Find where the given text appears and provide that cell's center as [x, y] coordinate. 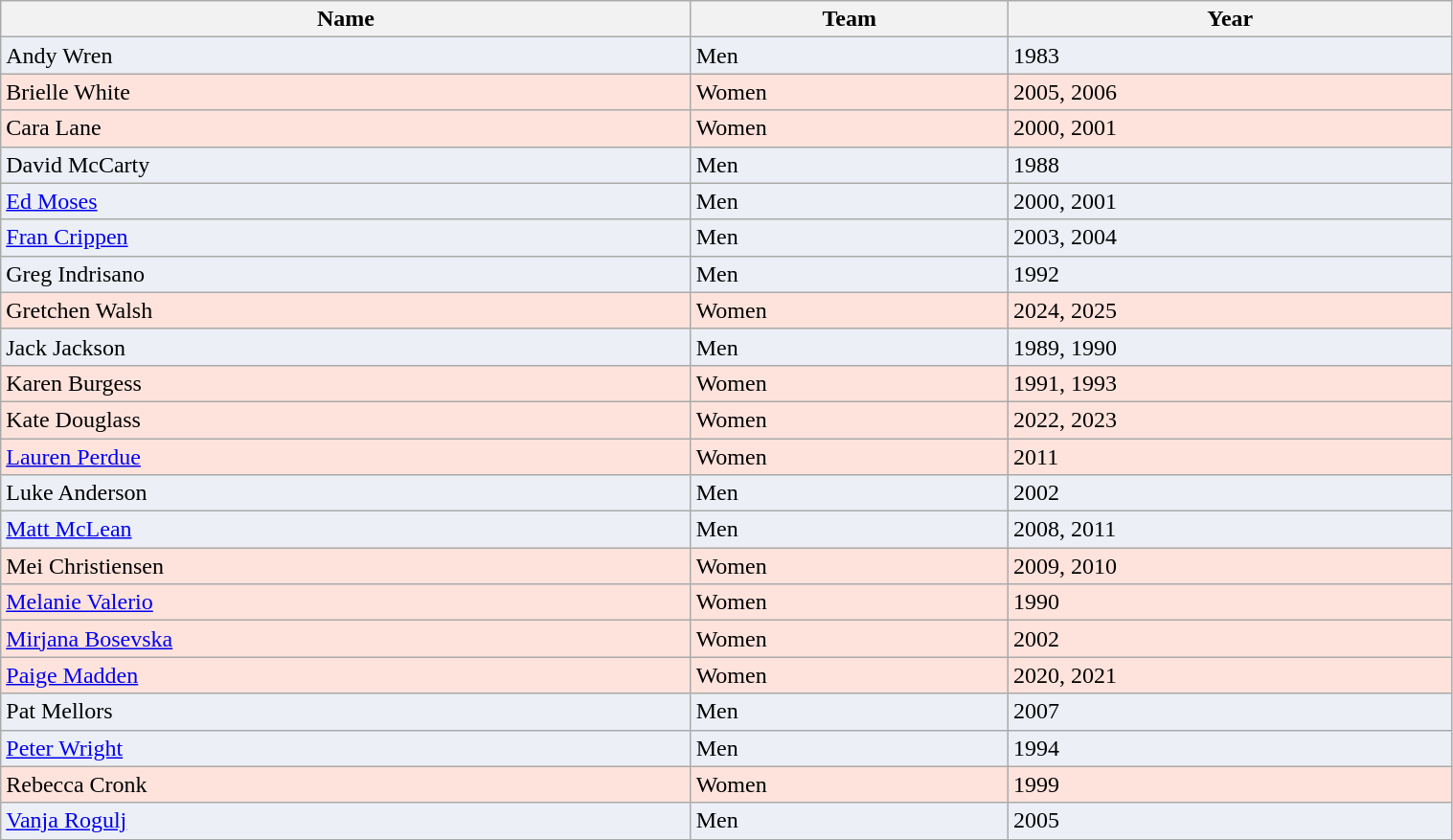
Kate Douglass [346, 420]
Cara Lane [346, 128]
2022, 2023 [1230, 420]
Ed Moses [346, 201]
Name [346, 19]
1991, 1993 [1230, 383]
2008, 2011 [1230, 530]
Karen Burgess [346, 383]
Greg Indrisano [346, 274]
2020, 2021 [1230, 675]
Peter Wright [346, 748]
Jack Jackson [346, 347]
1994 [1230, 748]
David McCarty [346, 165]
Rebecca Cronk [346, 784]
2005 [1230, 821]
1988 [1230, 165]
Andy Wren [346, 56]
Gretchen Walsh [346, 310]
2007 [1230, 712]
Year [1230, 19]
1992 [1230, 274]
2009, 2010 [1230, 566]
Mirjana Bosevska [346, 639]
2024, 2025 [1230, 310]
Fran Crippen [346, 238]
1990 [1230, 602]
Brielle White [346, 92]
Paige Madden [346, 675]
Lauren Perdue [346, 457]
Mei Christiensen [346, 566]
2003, 2004 [1230, 238]
2005, 2006 [1230, 92]
2011 [1230, 457]
1989, 1990 [1230, 347]
1999 [1230, 784]
Team [849, 19]
Matt McLean [346, 530]
Melanie Valerio [346, 602]
1983 [1230, 56]
Vanja Rogulj [346, 821]
Pat Mellors [346, 712]
Luke Anderson [346, 493]
